Find where the given text appears and provide that cell's center as [X, Y] coordinate. 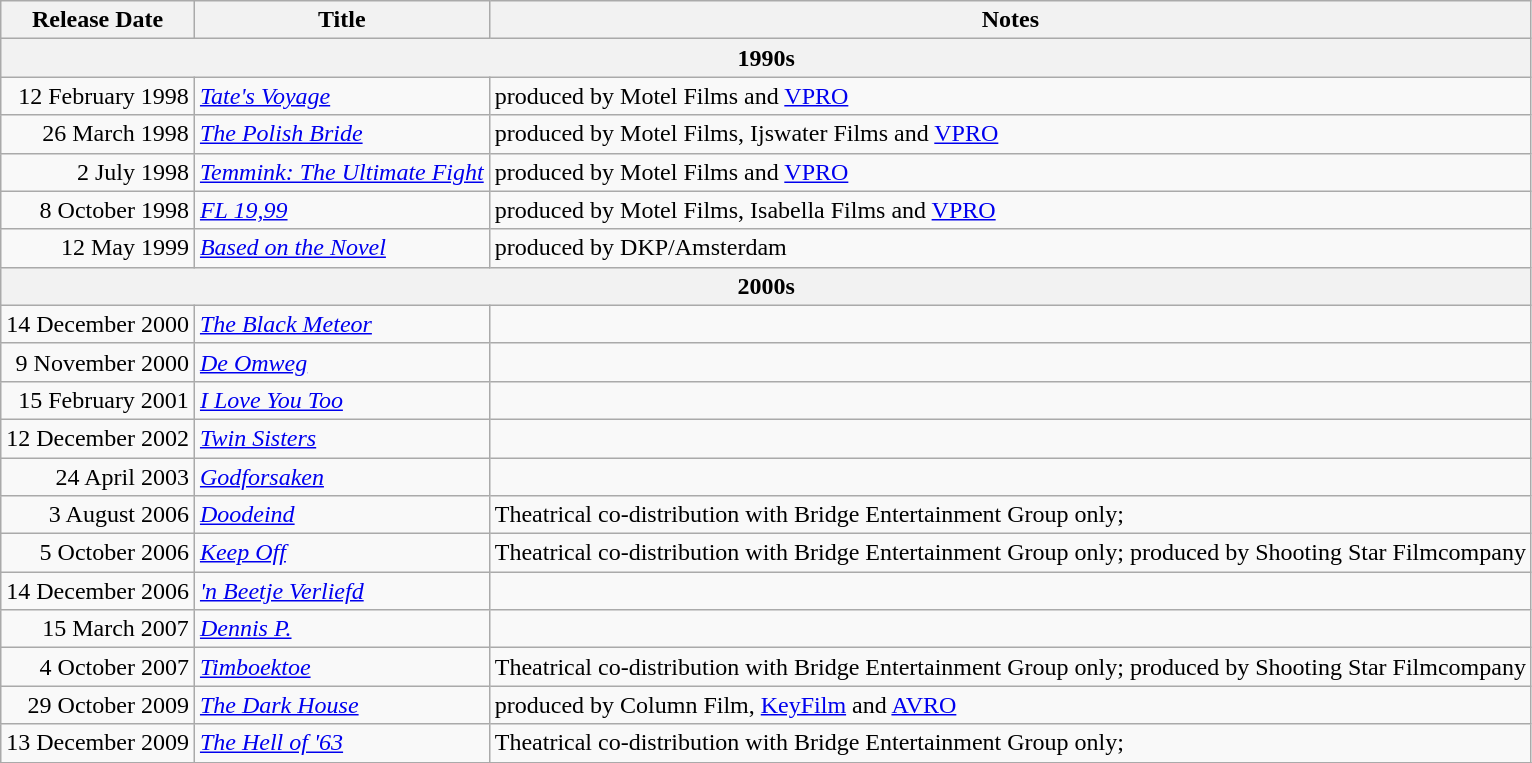
5 October 2006 [98, 553]
12 February 1998 [98, 96]
Twin Sisters [342, 438]
I Love You Too [342, 400]
12 December 2002 [98, 438]
Doodeind [342, 515]
13 December 2009 [98, 743]
produced by Motel Films, Ijswater Films and VPRO [1010, 134]
15 February 2001 [98, 400]
Godforsaken [342, 477]
produced by Column Film, KeyFilm and AVRO [1010, 705]
Based on the Novel [342, 248]
Temmink: The Ultimate Fight [342, 172]
Notes [1010, 20]
8 October 1998 [98, 210]
2000s [766, 286]
29 October 2009 [98, 705]
15 March 2007 [98, 629]
24 April 2003 [98, 477]
12 May 1999 [98, 248]
De Omweg [342, 362]
The Hell of '63 [342, 743]
Timboektoe [342, 667]
Keep Off [342, 553]
The Black Meteor [342, 324]
3 August 2006 [98, 515]
produced by DKP/Amsterdam [1010, 248]
Dennis P. [342, 629]
Title [342, 20]
Tate's Voyage [342, 96]
14 December 2006 [98, 591]
2 July 1998 [98, 172]
Release Date [98, 20]
produced by Motel Films, Isabella Films and VPRO [1010, 210]
1990s [766, 58]
9 November 2000 [98, 362]
The Dark House [342, 705]
FL 19,99 [342, 210]
26 March 1998 [98, 134]
4 October 2007 [98, 667]
'n Beetje Verliefd [342, 591]
14 December 2000 [98, 324]
The Polish Bride [342, 134]
